Find where the given text appears and provide that cell's center as [x, y] coordinate. 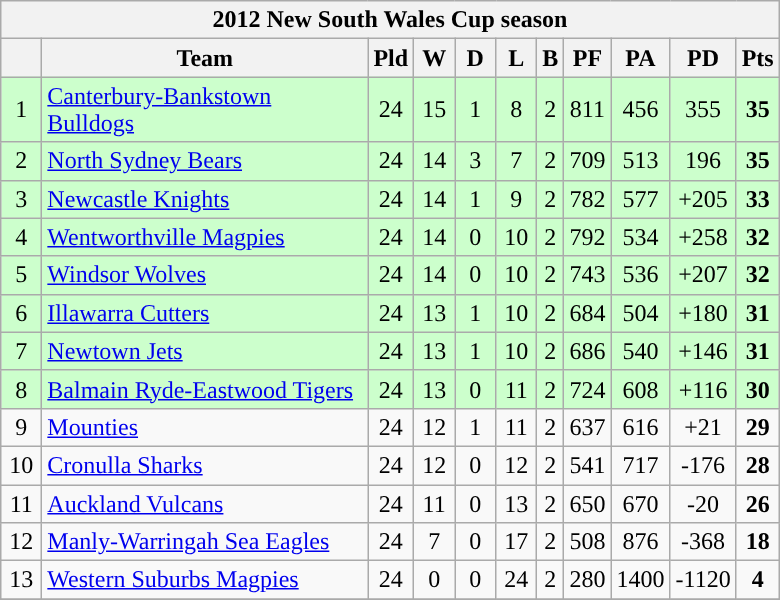
-1120 [703, 580]
Cronulla Sharks [205, 465]
PF [588, 58]
792 [588, 237]
1400 [640, 580]
811 [588, 110]
Pts [758, 58]
5 [22, 275]
-176 [703, 465]
717 [640, 465]
-368 [703, 542]
Pld [391, 58]
+21 [703, 427]
B [550, 58]
30 [758, 389]
577 [640, 199]
Windsor Wolves [205, 275]
684 [588, 313]
Newcastle Knights [205, 199]
540 [640, 351]
-20 [703, 503]
616 [640, 427]
Newtown Jets [205, 351]
743 [588, 275]
Western Suburbs Magpies [205, 580]
+146 [703, 351]
26 [758, 503]
PA [640, 58]
L [516, 58]
355 [703, 110]
18 [758, 542]
534 [640, 237]
29 [758, 427]
670 [640, 503]
196 [703, 161]
PD [703, 58]
456 [640, 110]
D [476, 58]
+180 [703, 313]
724 [588, 389]
709 [588, 161]
608 [640, 389]
508 [588, 542]
Illawarra Cutters [205, 313]
504 [640, 313]
686 [588, 351]
Balmain Ryde-Eastwood Tigers [205, 389]
17 [516, 542]
650 [588, 503]
Canterbury-Bankstown Bulldogs [205, 110]
513 [640, 161]
Mounties [205, 427]
+205 [703, 199]
33 [758, 199]
Wentworthville Magpies [205, 237]
6 [22, 313]
280 [588, 580]
W [434, 58]
+116 [703, 389]
+207 [703, 275]
28 [758, 465]
876 [640, 542]
+258 [703, 237]
536 [640, 275]
782 [588, 199]
15 [434, 110]
541 [588, 465]
Manly-Warringah Sea Eagles [205, 542]
Auckland Vulcans [205, 503]
2012 New South Wales Cup season [390, 20]
North Sydney Bears [205, 161]
637 [588, 427]
Team [205, 58]
